Return (x, y) of the center of cell containing provided text 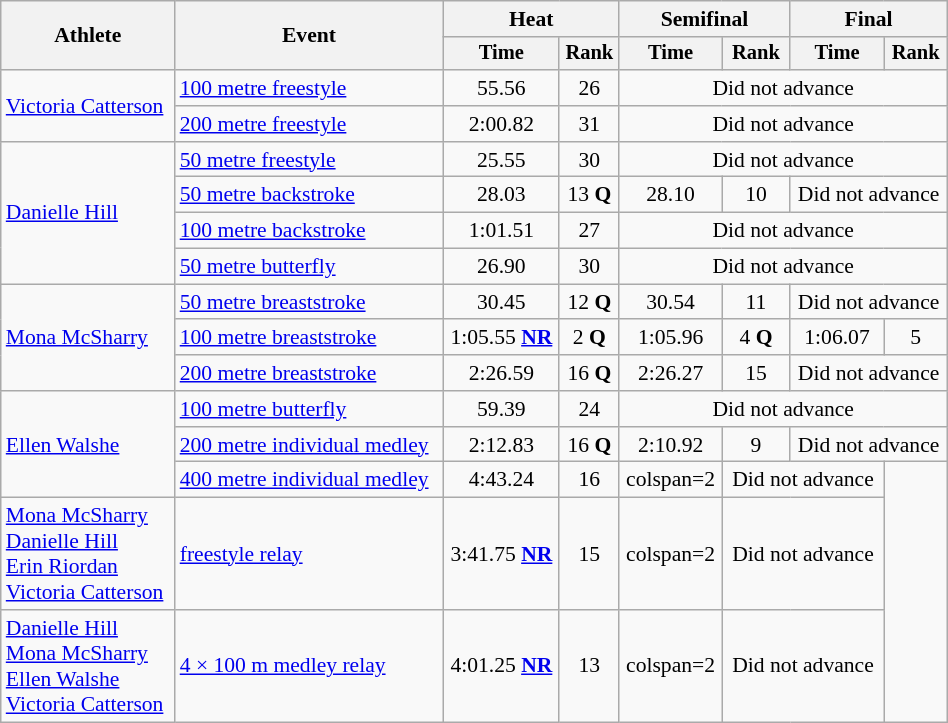
13 (589, 666)
16 (589, 480)
27 (589, 231)
50 metre breaststroke (310, 302)
100 metre butterfly (310, 409)
1:06.07 (837, 338)
5 (916, 338)
24 (589, 409)
28.10 (670, 195)
55.56 (501, 88)
100 metre backstroke (310, 231)
Athlete (88, 36)
50 metre freestyle (310, 160)
200 metre individual medley (310, 445)
Semifinal (704, 19)
31 (589, 124)
3:41.75 NR (501, 554)
2:26.59 (501, 373)
2:12.83 (501, 445)
2 Q (589, 338)
1:05.96 (670, 338)
200 metre breaststroke (310, 373)
Victoria Catterson (88, 106)
100 metre breaststroke (310, 338)
10 (756, 195)
50 metre butterfly (310, 267)
4 × 100 m medley relay (310, 666)
30.45 (501, 302)
Danielle Hill (88, 213)
30.54 (670, 302)
freestyle relay (310, 554)
28.03 (501, 195)
1:01.51 (501, 231)
1:05.55 NR (501, 338)
13 Q (589, 195)
26 (589, 88)
Ellen Walshe (88, 444)
2:10.92 (670, 445)
25.55 (501, 160)
Final (868, 19)
9 (756, 445)
26.90 (501, 267)
12 Q (589, 302)
11 (756, 302)
2:26.27 (670, 373)
4 Q (756, 338)
4:43.24 (501, 480)
2:00.82 (501, 124)
Mona McSharry (88, 338)
Mona McSharry Danielle Hill Erin Riordan Victoria Catterson (88, 554)
100 metre freestyle (310, 88)
400 metre individual medley (310, 480)
Heat (531, 19)
200 metre freestyle (310, 124)
Event (310, 36)
Danielle Hill Mona McSharryEllen WalsheVictoria Catterson (88, 666)
59.39 (501, 409)
50 metre backstroke (310, 195)
4:01.25 NR (501, 666)
